Extract the [x, y] coordinate from the center of the cell holding the provided text.  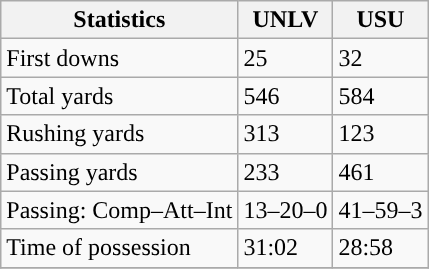
Rushing yards [120, 134]
Statistics [120, 20]
UNLV [286, 20]
28:58 [380, 248]
13–20–0 [286, 210]
584 [380, 96]
USU [380, 20]
233 [286, 172]
25 [286, 58]
41–59–3 [380, 210]
Total yards [120, 96]
Passing yards [120, 172]
313 [286, 134]
31:02 [286, 248]
Passing: Comp–Att–Int [120, 210]
Time of possession [120, 248]
546 [286, 96]
First downs [120, 58]
461 [380, 172]
123 [380, 134]
32 [380, 58]
